Output the [X, Y] coordinate of the center of the cell containing the given text.  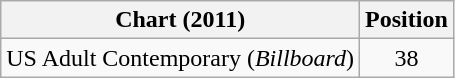
US Adult Contemporary (Billboard) [180, 58]
Chart (2011) [180, 20]
38 [407, 58]
Position [407, 20]
